Search for the cell housing the specified text and yield its (x, y) center coordinate. 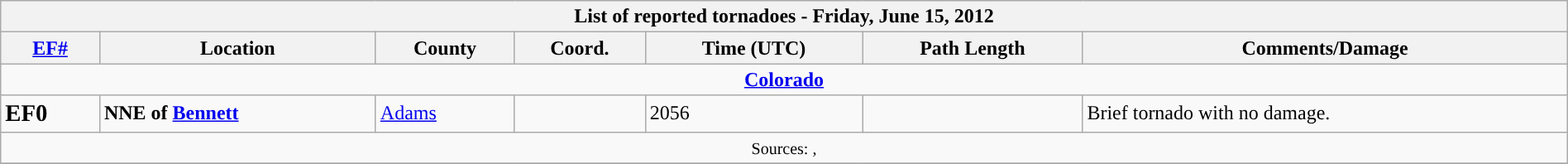
2056 (754, 113)
Time (UTC) (754, 48)
List of reported tornadoes - Friday, June 15, 2012 (784, 17)
Path Length (973, 48)
County (445, 48)
EF# (50, 48)
Brief tornado with no damage. (1325, 113)
Location (237, 48)
Coord. (580, 48)
EF0 (50, 113)
Comments/Damage (1325, 48)
Sources: , (784, 147)
Adams (445, 113)
NNE of Bennett (237, 113)
Colorado (784, 80)
